Extract the (X, Y) coordinate from the center of the cell holding the provided text.  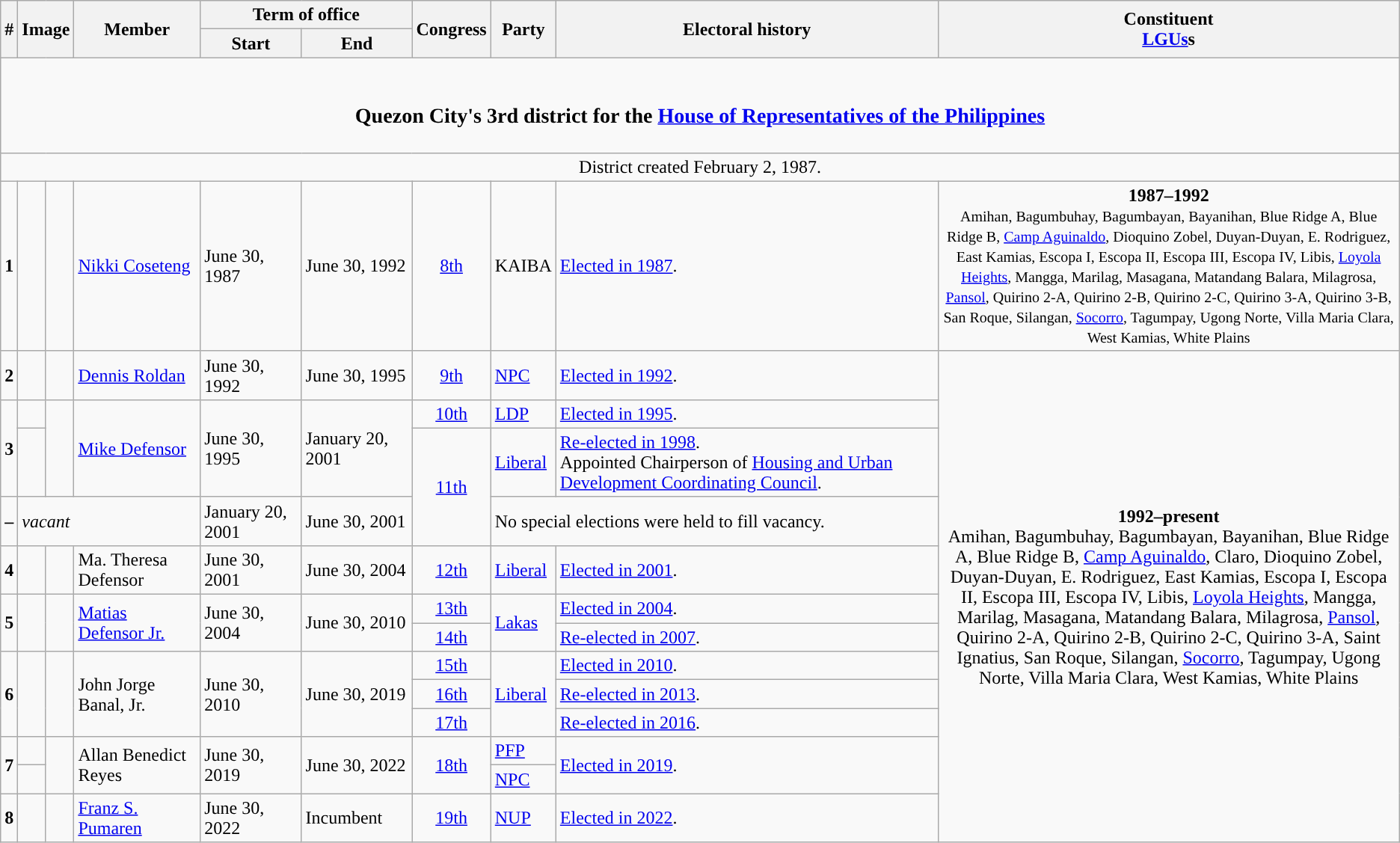
3 (9, 448)
Elected in 2022. (746, 818)
17th (452, 723)
Electoral history (746, 29)
Image (46, 29)
8 (9, 818)
Party (524, 29)
NUP (524, 818)
Allan Benedict Reyes (138, 765)
KAIBA (524, 266)
Elected in 2001. (746, 570)
LDP (524, 414)
4 (9, 570)
19th (452, 818)
Lakas (524, 623)
Congress (452, 29)
18th (452, 765)
Dennis Roldan (138, 375)
vacant (109, 521)
5 (9, 623)
PFP (524, 751)
District created February 2, 1987. (700, 167)
Elected in 2019. (746, 765)
Member (138, 29)
Mike Defensor (138, 448)
10th (452, 414)
16th (452, 694)
Re-elected in 2016. (746, 723)
Elected in 1995. (746, 414)
June 30, 1987 (251, 266)
2 (9, 375)
# (9, 29)
Start (251, 43)
Re-elected in 2007. (746, 637)
Term of office (307, 15)
– (9, 521)
14th (452, 637)
15th (452, 666)
9th (452, 375)
Elected in 2010. (746, 666)
Elected in 2004. (746, 609)
11th (452, 486)
Franz S. Pumaren (138, 818)
7 (9, 765)
Incumbent (357, 818)
Nikki Coseteng (138, 266)
1 (9, 266)
ConstituentLGUss (1168, 29)
Re-elected in 1998.Appointed Chairperson of Housing and Urban Development Coordinating Council. (746, 462)
8th (452, 266)
Elected in 1992. (746, 375)
No special elections were held to fill vacancy. (714, 521)
Re-elected in 2013. (746, 694)
John Jorge Banal, Jr. (138, 694)
12th (452, 570)
Ma. Theresa Defensor (138, 570)
6 (9, 694)
Elected in 1987. (746, 266)
Matias Defensor Jr. (138, 623)
Quezon City's 3rd district for the House of Representatives of the Philippines (700, 105)
13th (452, 609)
End (357, 43)
